Return [x, y] of the center of cell containing provided text 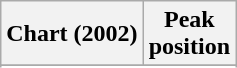
Peakposition [189, 34]
Chart (2002) [72, 34]
